Determine the [x, y] coordinate at the center of the cell enclosing the given text.  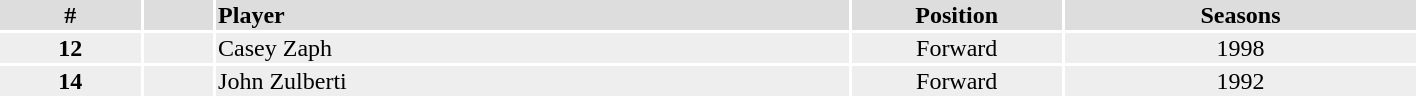
# [70, 15]
Player [533, 15]
1992 [1240, 81]
12 [70, 48]
Position [956, 15]
14 [70, 81]
Seasons [1240, 15]
John Zulberti [533, 81]
Casey Zaph [533, 48]
1998 [1240, 48]
